Scan for the cell matching the given text and deliver its [X, Y] coordinate at center. 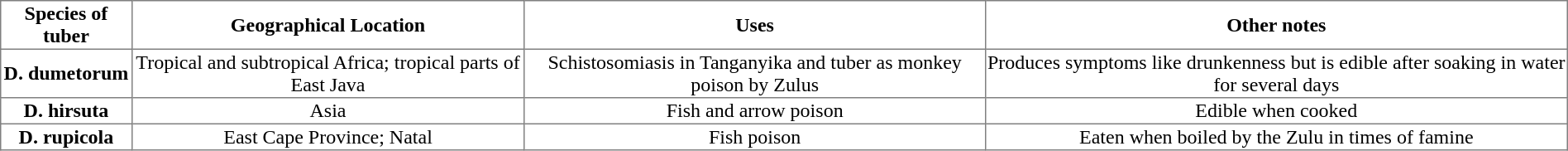
Fish and arrow poison [754, 111]
D. dumetorum [66, 73]
D. hirsuta [66, 111]
Uses [754, 25]
Eaten when boiled by the Zulu in times of famine [1276, 137]
Produces symptoms like drunkenness but is edible after soaking in water for several days [1276, 73]
Other notes [1276, 25]
Species of tuber [66, 25]
Geographical Location [327, 25]
Tropical and subtropical Africa; tropical parts of East Java [327, 73]
D. rupicola [66, 137]
Schistosomiasis in Tanganyika and tuber as monkey poison by Zulus [754, 73]
Edible when cooked [1276, 111]
Fish poison [754, 137]
Asia [327, 111]
East Cape Province; Natal [327, 137]
